Return the [X, Y] coordinate for the center point of the cell that contains the specified text.  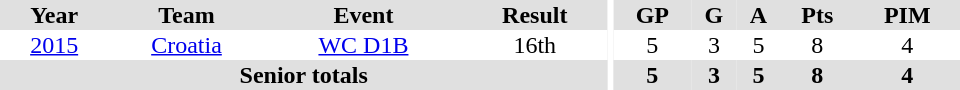
GP [652, 15]
Pts [817, 15]
16th [534, 45]
PIM [907, 15]
Result [534, 15]
2015 [54, 45]
Year [54, 15]
Team [186, 15]
Croatia [186, 45]
G [714, 15]
Event [364, 15]
Senior totals [304, 75]
A [758, 15]
WC D1B [364, 45]
